Detect which cell encompasses the target text, then output its (x, y) center coordinate. 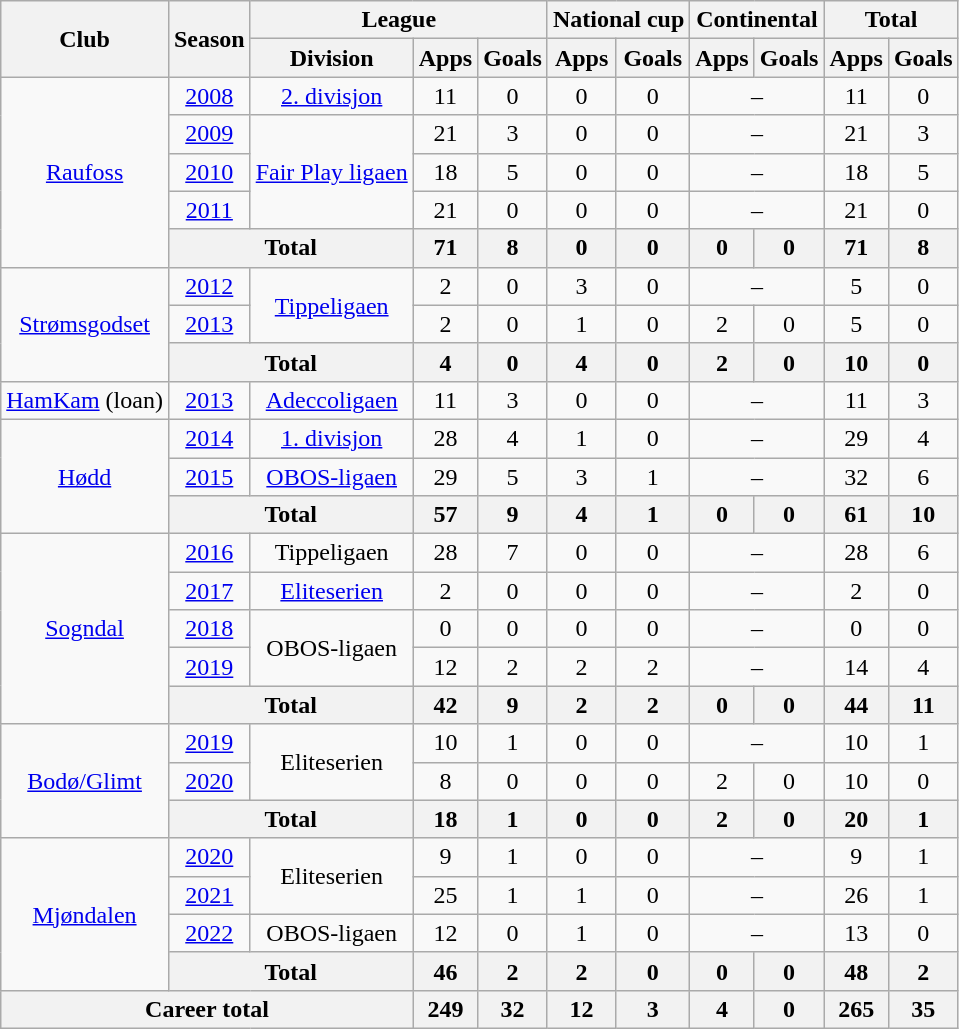
League (398, 20)
44 (856, 705)
Hødd (85, 476)
Strømsgodset (85, 324)
Fair Play ligaen (332, 172)
7 (513, 553)
1. divisjon (332, 438)
14 (856, 667)
2011 (209, 210)
2. divisjon (332, 96)
2008 (209, 96)
Season (209, 39)
25 (445, 895)
2017 (209, 591)
Sogndal (85, 629)
265 (856, 1009)
HamKam (loan) (85, 400)
2016 (209, 553)
20 (856, 819)
2022 (209, 933)
Adeccoligaen (332, 400)
Continental (757, 20)
46 (445, 971)
42 (445, 705)
2015 (209, 477)
35 (923, 1009)
National cup (618, 20)
Raufoss (85, 172)
2010 (209, 172)
57 (445, 515)
Mjøndalen (85, 914)
2012 (209, 286)
13 (856, 933)
2018 (209, 629)
2021 (209, 895)
249 (445, 1009)
2009 (209, 134)
61 (856, 515)
2014 (209, 438)
26 (856, 895)
Club (85, 39)
Career total (207, 1009)
Bodø/Glimt (85, 781)
Division (332, 58)
48 (856, 971)
